Extract the (x, y) coordinate from the center of the cell holding the provided text.  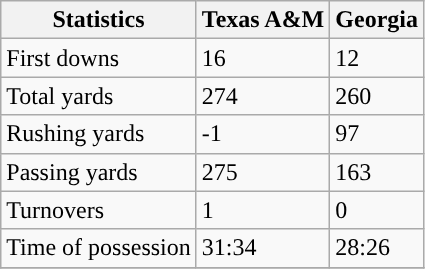
-1 (263, 134)
First downs (99, 58)
28:26 (377, 248)
Total yards (99, 96)
Rushing yards (99, 134)
97 (377, 134)
Time of possession (99, 248)
274 (263, 96)
Statistics (99, 20)
275 (263, 172)
31:34 (263, 248)
Texas A&M (263, 20)
163 (377, 172)
16 (263, 58)
Georgia (377, 20)
0 (377, 210)
Passing yards (99, 172)
12 (377, 58)
260 (377, 96)
Turnovers (99, 210)
1 (263, 210)
